Pinpoint the cell where the given text exists, returning its [x, y] midpoint coordinate. 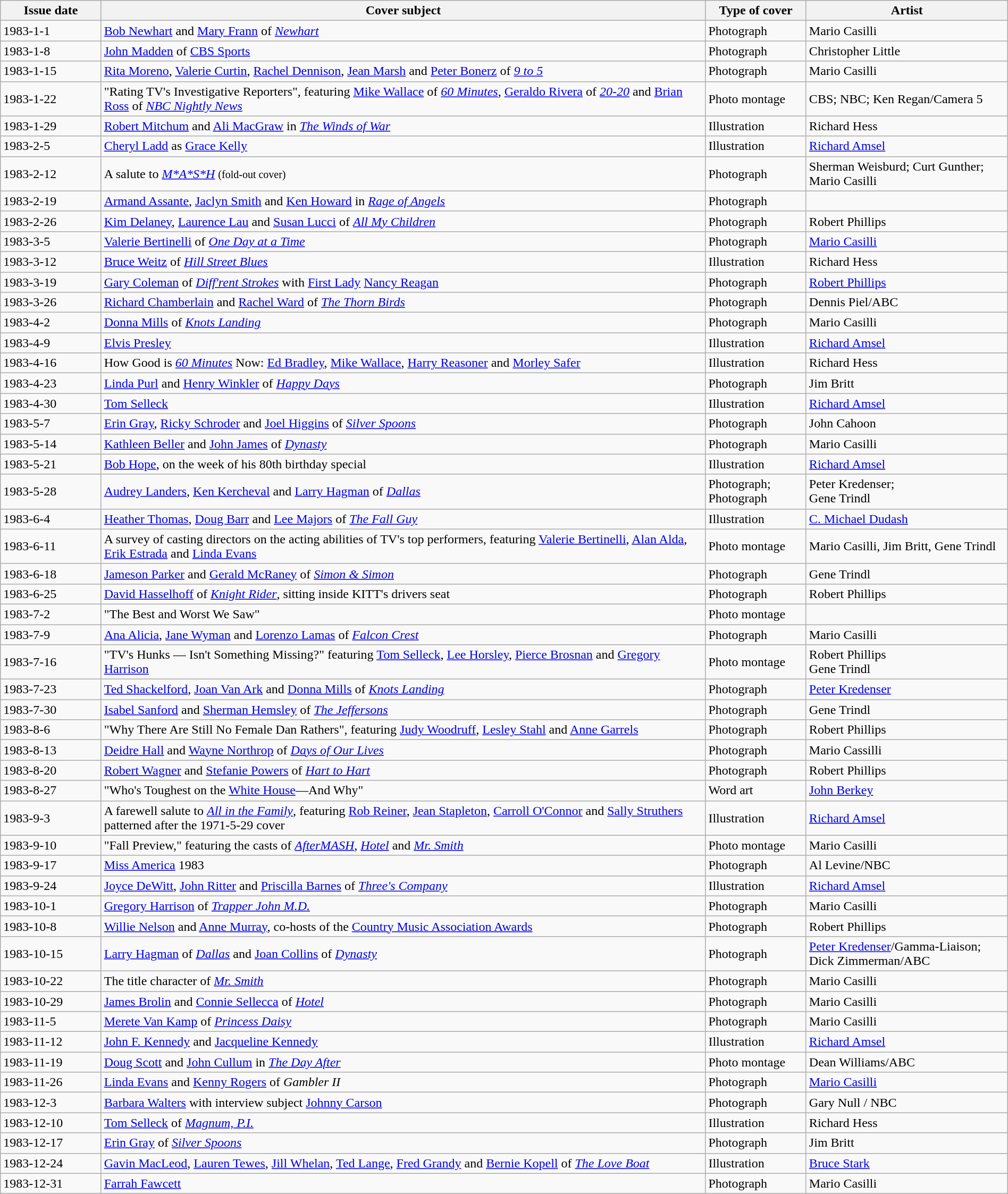
1983-9-3 [51, 818]
Gary Null / NBC [907, 1103]
Gregory Harrison of Trapper John M.D. [403, 906]
Rita Moreno, Valerie Curtin, Rachel Dennison, Jean Marsh and Peter Bonerz of 9 to 5 [403, 71]
Bruce Stark [907, 1163]
1983-8-27 [51, 791]
1983-10-22 [51, 981]
"The Best and Worst We Saw" [403, 614]
1983-3-5 [51, 241]
A survey of casting directors on the acting abilities of TV's top performers, featuring Valerie Bertinelli, Alan Alda, Erik Estrada and Linda Evans [403, 546]
Peter Kredenser [907, 690]
A salute to M*A*S*H (fold-out cover) [403, 173]
1983-8-6 [51, 730]
Bruce Weitz of Hill Street Blues [403, 262]
Robert Wagner and Stefanie Powers of Hart to Hart [403, 770]
1983-4-23 [51, 383]
Word art [756, 791]
1983-7-9 [51, 634]
John Cahoon [907, 424]
Sherman Weisburd; Curt Gunther; Mario Casilli [907, 173]
1983-6-4 [51, 519]
Gavin MacLeod, Lauren Tewes, Jill Whelan, Ted Lange, Fred Grandy and Bernie Kopell of The Love Boat [403, 1163]
1983-5-7 [51, 424]
John F. Kennedy and Jacqueline Kennedy [403, 1042]
1983-11-12 [51, 1042]
Deidre Hall and Wayne Northrop of Days of Our Lives [403, 750]
Photograph;Photograph [756, 491]
1983-8-13 [51, 750]
Mario Casilli, Jim Britt, Gene Trindl [907, 546]
James Brolin and Connie Sellecca of Hotel [403, 1001]
Heather Thomas, Doug Barr and Lee Majors of The Fall Guy [403, 519]
1983-12-24 [51, 1163]
Dennis Piel/ABC [907, 302]
1983-6-25 [51, 594]
David Hasselhoff of Knight Rider, sitting inside KITT's drivers seat [403, 594]
1983-2-5 [51, 146]
Willie Nelson and Anne Murray, co-hosts of the Country Music Association Awards [403, 926]
"Who's Toughest on the White House—And Why" [403, 791]
1983-2-19 [51, 201]
Artist [907, 11]
1983-1-22 [51, 99]
1983-3-12 [51, 262]
Larry Hagman of Dallas and Joan Collins of Dynasty [403, 954]
"Why There Are Still No Female Dan Rathers", featuring Judy Woodruff, Lesley Stahl and Anne Garrels [403, 730]
1983-1-29 [51, 126]
Linda Purl and Henry Winkler of Happy Days [403, 383]
Jameson Parker and Gerald McRaney of Simon & Simon [403, 574]
Valerie Bertinelli of One Day at a Time [403, 241]
1983-10-29 [51, 1001]
1983-12-10 [51, 1123]
Ana Alicia, Jane Wyman and Lorenzo Lamas of Falcon Crest [403, 634]
Type of cover [756, 11]
1983-11-26 [51, 1082]
1983-7-23 [51, 690]
1983-1-1 [51, 31]
1983-1-8 [51, 51]
Cheryl Ladd as Grace Kelly [403, 146]
How Good is 60 Minutes Now: Ed Bradley, Mike Wallace, Harry Reasoner and Morley Safer [403, 363]
Peter Kredenser/Gamma-Liaison; Dick Zimmerman/ABC [907, 954]
C. Michael Dudash [907, 519]
CBS; NBC; Ken Regan/Camera 5 [907, 99]
1983-2-26 [51, 221]
Cover subject [403, 11]
1983-7-30 [51, 710]
1983-9-17 [51, 865]
Armand Assante, Jaclyn Smith and Ken Howard in Rage of Angels [403, 201]
Mario Cassilli [907, 750]
1983-11-19 [51, 1062]
Bob Newhart and Mary Frann of Newhart [403, 31]
Barbara Walters with interview subject Johnny Carson [403, 1103]
John Madden of CBS Sports [403, 51]
1983-12-17 [51, 1143]
Peter Kredenser;Gene Trindl [907, 491]
Ted Shackelford, Joan Van Ark and Donna Mills of Knots Landing [403, 690]
Linda Evans and Kenny Rogers of Gambler II [403, 1082]
Tom Selleck of Magnum, P.I. [403, 1123]
Gary Coleman of Diff'rent Strokes with First Lady Nancy Reagan [403, 282]
1983-4-30 [51, 403]
1983-2-12 [51, 173]
1983-5-28 [51, 491]
Doug Scott and John Cullum in The Day After [403, 1062]
Issue date [51, 11]
The title character of Mr. Smith [403, 981]
Tom Selleck [403, 403]
1983-6-11 [51, 546]
Farrah Fawcett [403, 1183]
1983-7-2 [51, 614]
Al Levine/NBC [907, 865]
1983-6-18 [51, 574]
Richard Chamberlain and Rachel Ward of The Thorn Birds [403, 302]
John Berkey [907, 791]
Joyce DeWitt, John Ritter and Priscilla Barnes of Three's Company [403, 886]
Merete Van Kamp of Princess Daisy [403, 1022]
Kathleen Beller and John James of Dynasty [403, 444]
Audrey Landers, Ken Kercheval and Larry Hagman of Dallas [403, 491]
Donna Mills of Knots Landing [403, 323]
1983-10-8 [51, 926]
Miss America 1983 [403, 865]
1983-1-15 [51, 71]
1983-12-3 [51, 1103]
1983-12-31 [51, 1183]
1983-4-16 [51, 363]
1983-8-20 [51, 770]
1983-4-9 [51, 343]
Elvis Presley [403, 343]
"Fall Preview," featuring the casts of AfterMASH, Hotel and Mr. Smith [403, 845]
1983-7-16 [51, 662]
"Rating TV's Investigative Reporters", featuring Mike Wallace of 60 Minutes, Geraldo Rivera of 20-20 and Brian Ross of NBC Nightly News [403, 99]
1983-3-26 [51, 302]
Bob Hope, on the week of his 80th birthday special [403, 464]
1983-9-10 [51, 845]
1983-10-15 [51, 954]
Dean Williams/ABC [907, 1062]
1983-3-19 [51, 282]
Erin Gray of Silver Spoons [403, 1143]
Isabel Sanford and Sherman Hemsley of The Jeffersons [403, 710]
Robert Mitchum and Ali MacGraw in The Winds of War [403, 126]
1983-9-24 [51, 886]
1983-4-2 [51, 323]
Erin Gray, Ricky Schroder and Joel Higgins of Silver Spoons [403, 424]
Robert PhillipsGene Trindl [907, 662]
"TV's Hunks — Isn't Something Missing?" featuring Tom Selleck, Lee Horsley, Pierce Brosnan and Gregory Harrison [403, 662]
1983-5-14 [51, 444]
1983-5-21 [51, 464]
Kim Delaney, Laurence Lau and Susan Lucci of All My Children [403, 221]
1983-10-1 [51, 906]
1983-11-5 [51, 1022]
Christopher Little [907, 51]
